Pinpoint the cell where the given text exists, returning its [x, y] midpoint coordinate. 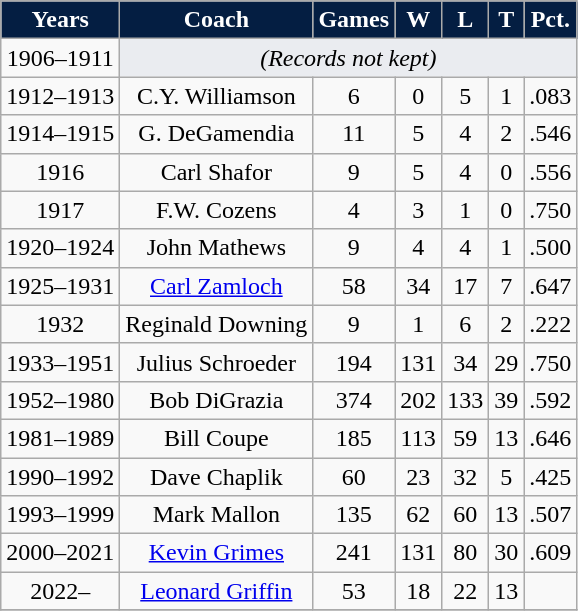
1917 [60, 210]
185 [354, 438]
.425 [550, 477]
7 [506, 286]
(Records not kept) [348, 58]
17 [466, 286]
194 [354, 362]
53 [354, 591]
2000–2021 [60, 553]
1993–1999 [60, 515]
39 [506, 400]
L [466, 20]
202 [418, 400]
.500 [550, 248]
Leonard Griffin [216, 591]
62 [418, 515]
Mark Mallon [216, 515]
22 [466, 591]
1916 [60, 172]
59 [466, 438]
John Mathews [216, 248]
Pct. [550, 20]
Reginald Downing [216, 324]
11 [354, 134]
2022– [60, 591]
1920–1924 [60, 248]
.592 [550, 400]
58 [354, 286]
.507 [550, 515]
18 [418, 591]
113 [418, 438]
Bill Coupe [216, 438]
.222 [550, 324]
1906–1911 [60, 58]
1981–1989 [60, 438]
32 [466, 477]
Julius Schroeder [216, 362]
C.Y. Williamson [216, 96]
80 [466, 553]
1990–1992 [60, 477]
23 [418, 477]
1952–1980 [60, 400]
.546 [550, 134]
1933–1951 [60, 362]
F.W. Cozens [216, 210]
3 [418, 210]
1912–1913 [60, 96]
G. DeGamendia [216, 134]
241 [354, 553]
Carl Zamloch [216, 286]
Bob DiGrazia [216, 400]
Kevin Grimes [216, 553]
.556 [550, 172]
Dave Chaplik [216, 477]
1914–1915 [60, 134]
135 [354, 515]
133 [466, 400]
Years [60, 20]
Games [354, 20]
T [506, 20]
.646 [550, 438]
1932 [60, 324]
Carl Shafor [216, 172]
.083 [550, 96]
374 [354, 400]
Coach [216, 20]
W [418, 20]
30 [506, 553]
29 [506, 362]
.647 [550, 286]
.609 [550, 553]
1925–1931 [60, 286]
